Extract the [x, y] coordinate from the center of the cell holding the provided text.  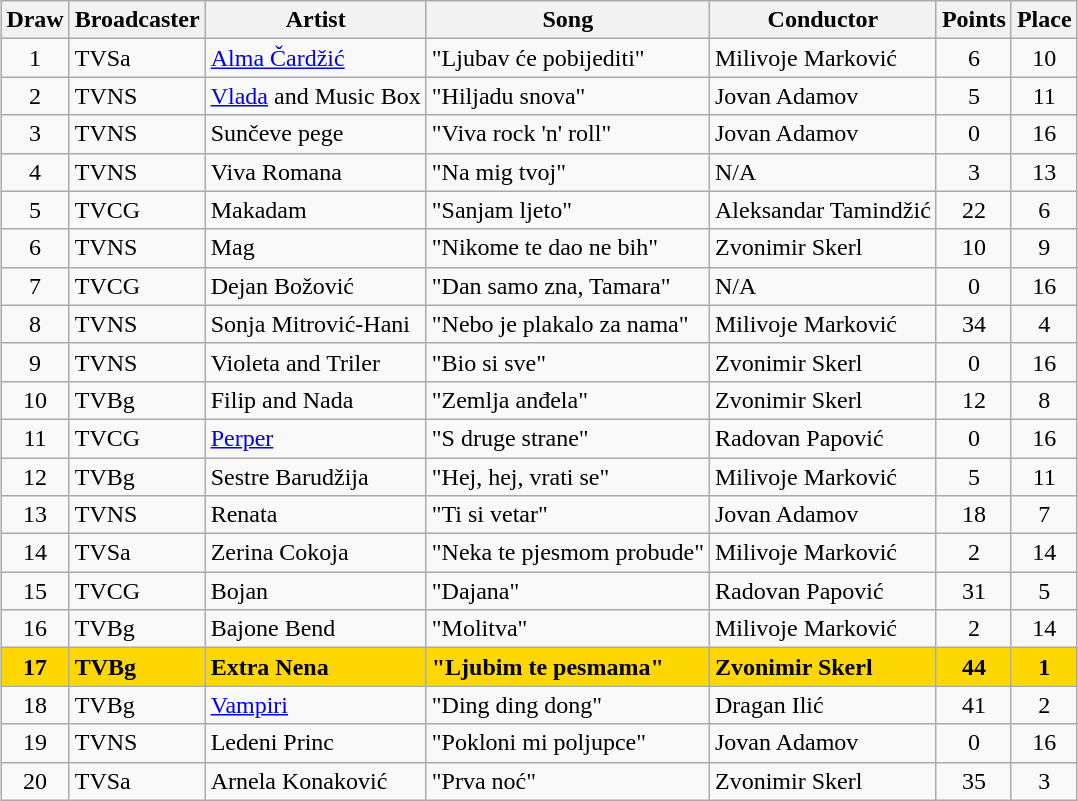
Bajone Bend [316, 629]
Ledeni Princ [316, 743]
Viva Romana [316, 172]
Draw [35, 20]
Dragan Ilić [822, 705]
Zerina Cokoja [316, 553]
"Molitva" [568, 629]
"Ti si vetar" [568, 515]
Renata [316, 515]
Vampiri [316, 705]
"Dan samo zna, Tamara" [568, 286]
41 [974, 705]
"Nebo je plakalo za nama" [568, 324]
19 [35, 743]
"Viva rock 'n' roll" [568, 134]
Points [974, 20]
"Nikome te dao ne bih" [568, 248]
44 [974, 667]
"Dajana" [568, 591]
Perper [316, 438]
15 [35, 591]
Vlada and Music Box [316, 96]
Violeta and Triler [316, 362]
Place [1044, 20]
20 [35, 781]
Arnela Konaković [316, 781]
"Zemlja anđela" [568, 400]
"Prva noć" [568, 781]
31 [974, 591]
Sestre Barudžija [316, 477]
Alma Čardžić [316, 58]
"S druge strane" [568, 438]
Extra Nena [316, 667]
"Ljubav će pobijediti" [568, 58]
Broadcaster [137, 20]
"Hej, hej, vrati se" [568, 477]
Conductor [822, 20]
Sunčeve pege [316, 134]
"Pokloni mi poljupce" [568, 743]
Artist [316, 20]
"Sanjam ljeto" [568, 210]
"Ljubim te pesmama" [568, 667]
34 [974, 324]
Song [568, 20]
"Ding ding dong" [568, 705]
Bojan [316, 591]
Aleksandar Tamindžić [822, 210]
17 [35, 667]
Filip and Nada [316, 400]
"Na mig tvoj" [568, 172]
"Neka te pjesmom probude" [568, 553]
Sonja Mitrović-Hani [316, 324]
Makadam [316, 210]
22 [974, 210]
"Hiljadu snova" [568, 96]
Dejan Božović [316, 286]
35 [974, 781]
Mag [316, 248]
"Bio si sve" [568, 362]
